Extract the [x, y] coordinate from the center of the cell holding the provided text.  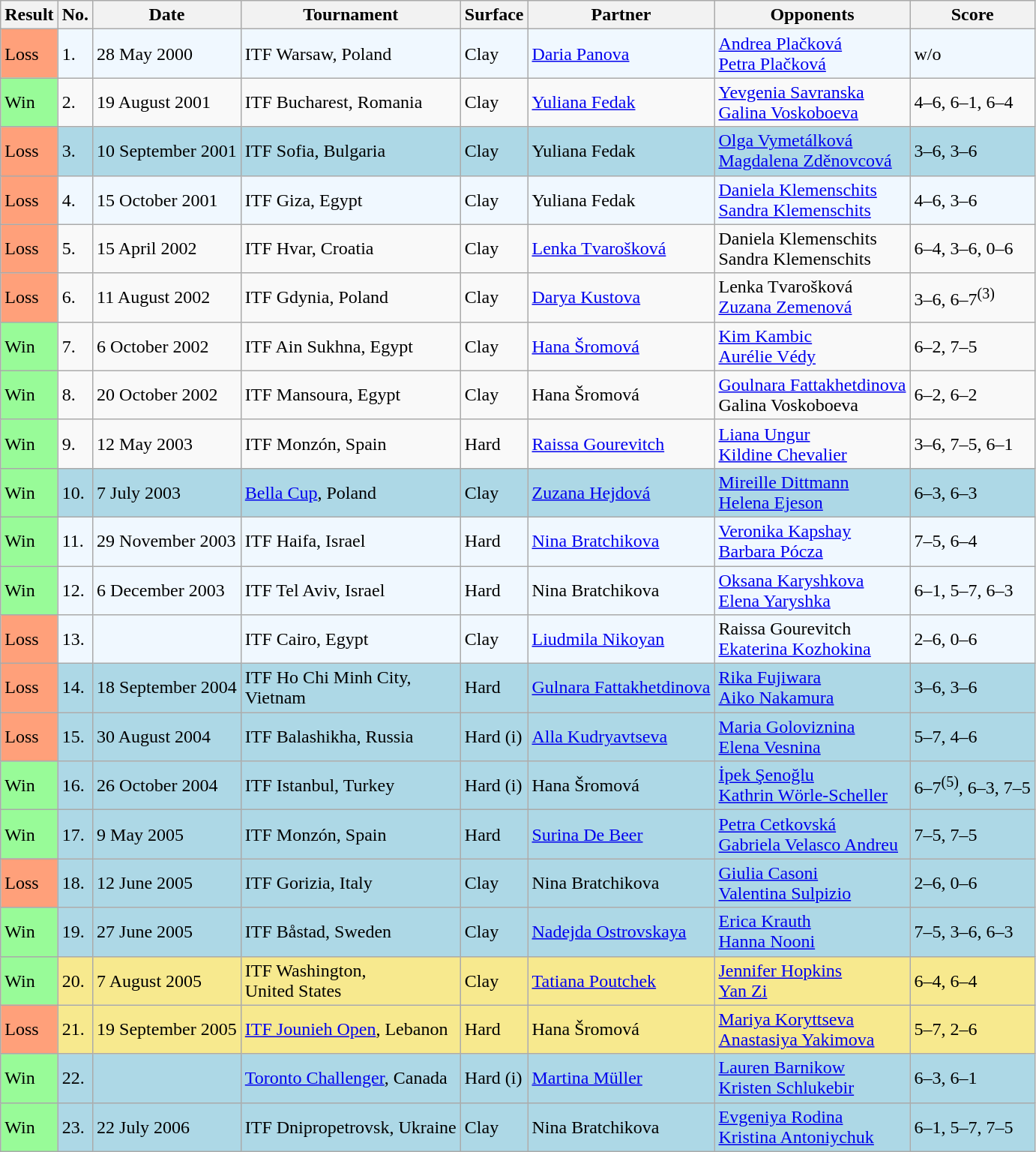
ITF Cairo, Egypt [351, 639]
6–4, 6–4 [972, 981]
ITF Washington, United States [351, 981]
29 November 2003 [167, 541]
w/o [972, 54]
Lauren Barnikow Kristen Schlukebir [813, 1078]
Opponents [813, 15]
Veronika Kapshay Barbara Pócza [813, 541]
Tournament [351, 15]
20. [75, 981]
Liana Ungur Kildine Chevalier [813, 444]
5–7, 2–6 [972, 1029]
7 August 2005 [167, 981]
Surface [494, 15]
Maria Goloviznina Elena Vesnina [813, 736]
Lenka Tvarošková Zuzana Zemenová [813, 297]
Mariya Koryttseva Anastasiya Yakimova [813, 1029]
3–6, 7–5, 6–1 [972, 444]
15 April 2002 [167, 249]
16. [75, 786]
5. [75, 249]
Lenka Tvarošková [621, 249]
27 June 2005 [167, 931]
ITF Dnipropetrovsk, Ukraine [351, 1126]
6–2, 7–5 [972, 346]
22. [75, 1078]
9. [75, 444]
ITF Warsaw, Poland [351, 54]
18 September 2004 [167, 688]
Surina De Beer [621, 834]
5–7, 4–6 [972, 736]
6 October 2002 [167, 346]
Zuzana Hejdová [621, 492]
Bella Cup, Poland [351, 492]
Rika Fujiwara Aiko Nakamura [813, 688]
23. [75, 1126]
Giulia Casoni Valentina Sulpizio [813, 883]
22 July 2006 [167, 1126]
13. [75, 639]
3. [75, 151]
Mireille Dittmann Helena Ejeson [813, 492]
7–5, 6–4 [972, 541]
11. [75, 541]
Evgeniya Rodina Kristina Antoniychuk [813, 1126]
Goulnara Fattakhetdinova Galina Voskoboeva [813, 394]
15. [75, 736]
7. [75, 346]
Alla Kudryavtseva [621, 736]
Darya Kustova [621, 297]
Martina Müller [621, 1078]
26 October 2004 [167, 786]
ITF Mansoura, Egypt [351, 394]
Jennifer Hopkins Yan Zi [813, 981]
4–6, 6–1, 6–4 [972, 102]
12 May 2003 [167, 444]
ITF Båstad, Sweden [351, 931]
ITF Ain Sukhna, Egypt [351, 346]
Petra Cetkovská Gabriela Velasco Andreu [813, 834]
7–5, 7–5 [972, 834]
ITF Haifa, Israel [351, 541]
17. [75, 834]
10 September 2001 [167, 151]
9 May 2005 [167, 834]
3–6, 6–7(3) [972, 297]
6–3, 6–1 [972, 1078]
Result [29, 15]
12 June 2005 [167, 883]
ITF Bucharest, Romania [351, 102]
ITF Sofia, Bulgaria [351, 151]
ITF Gdynia, Poland [351, 297]
Toronto Challenger, Canada [351, 1078]
Gulnara Fattakhetdinova [621, 688]
Oksana Karyshkova Elena Yaryshka [813, 589]
28 May 2000 [167, 54]
30 August 2004 [167, 736]
ITF Hvar, Croatia [351, 249]
7 July 2003 [167, 492]
Nadejda Ostrovskaya [621, 931]
6–7(5), 6–3, 7–5 [972, 786]
6–1, 5–7, 7–5 [972, 1126]
4–6, 3–6 [972, 199]
Andrea Plačková Petra Plačková [813, 54]
7–5, 3–6, 6–3 [972, 931]
19. [75, 931]
Raissa Gourevitch Ekaterina Kozhokina [813, 639]
ITF Gorizia, Italy [351, 883]
Score [972, 15]
ITF Jounieh Open, Lebanon [351, 1029]
4. [75, 199]
11 August 2002 [167, 297]
Olga Vymetálková Magdalena Zděnovcová [813, 151]
19 September 2005 [167, 1029]
ITF Tel Aviv, Israel [351, 589]
Kim Kambic Aurélie Védy [813, 346]
İpek Şenoğlu Kathrin Wörle-Scheller [813, 786]
ITF Balashikha, Russia [351, 736]
6–1, 5–7, 6–3 [972, 589]
21. [75, 1029]
6–3, 6–3 [972, 492]
1. [75, 54]
2. [75, 102]
20 October 2002 [167, 394]
15 October 2001 [167, 199]
10. [75, 492]
14. [75, 688]
6. [75, 297]
Yevgenia Savranska Galina Voskoboeva [813, 102]
6–4, 3–6, 0–6 [972, 249]
12. [75, 589]
Tatiana Poutchek [621, 981]
Date [167, 15]
8. [75, 394]
Partner [621, 15]
6 December 2003 [167, 589]
ITF Giza, Egypt [351, 199]
ITF Istanbul, Turkey [351, 786]
Raissa Gourevitch [621, 444]
6–2, 6–2 [972, 394]
18. [75, 883]
19 August 2001 [167, 102]
ITF Ho Chi Minh City, Vietnam [351, 688]
No. [75, 15]
Erica Krauth Hanna Nooni [813, 931]
Daria Panova [621, 54]
Liudmila Nikoyan [621, 639]
